Scan for the cell matching the given text and deliver its [x, y] coordinate at center. 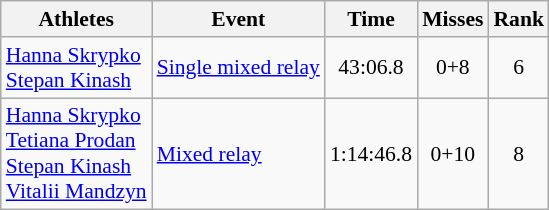
Misses [452, 19]
Hanna SkrypkoTetiana ProdanStepan KinashVitalii Mandzyn [76, 154]
Athletes [76, 19]
Mixed relay [238, 154]
Time [371, 19]
Rank [518, 19]
8 [518, 154]
6 [518, 68]
0+10 [452, 154]
Single mixed relay [238, 68]
1:14:46.8 [371, 154]
0+8 [452, 68]
Hanna SkrypkoStepan Kinash [76, 68]
Event [238, 19]
43:06.8 [371, 68]
